Return [x, y] of the center of cell containing provided text 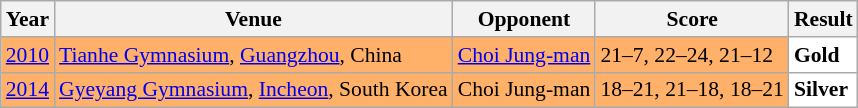
Opponent [524, 19]
Score [692, 19]
2010 [28, 55]
Year [28, 19]
18–21, 21–18, 18–21 [692, 90]
21–7, 22–24, 21–12 [692, 55]
Gold [824, 55]
Silver [824, 90]
2014 [28, 90]
Result [824, 19]
Venue [254, 19]
Tianhe Gymnasium, Guangzhou, China [254, 55]
Gyeyang Gymnasium, Incheon, South Korea [254, 90]
